Return the [X, Y] coordinate for the center point of the cell that contains the specified text.  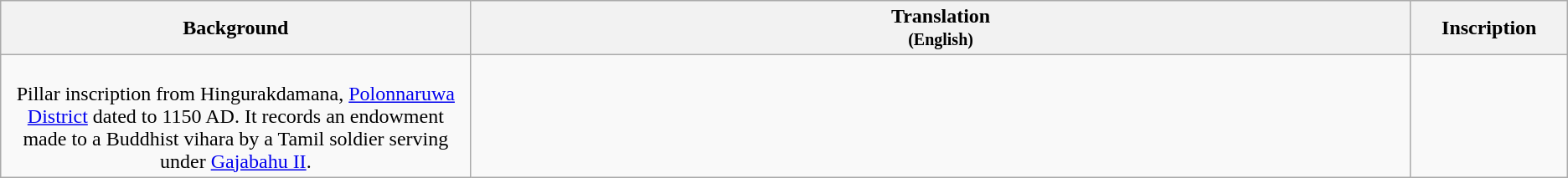
Translation(English) [941, 28]
Inscription [1489, 28]
Background [236, 28]
